From the cell containing the given text, extract its center point as (x, y) coordinate. 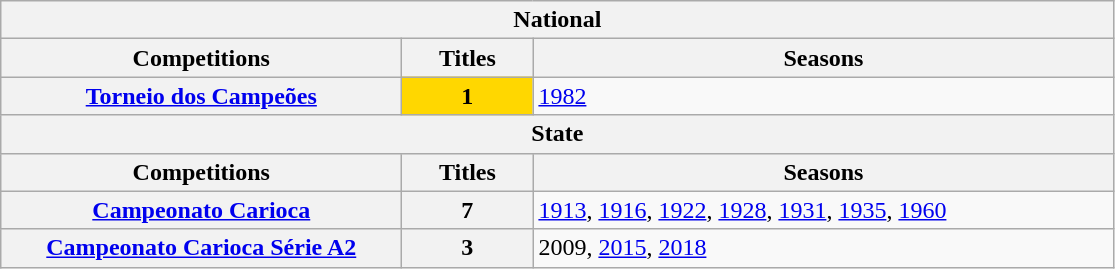
National (558, 20)
1913, 1916, 1922, 1928, 1931, 1935, 1960 (824, 210)
7 (468, 210)
Campeonato Carioca (202, 210)
1982 (824, 96)
1 (468, 96)
Torneio dos Campeões (202, 96)
2009, 2015, 2018 (824, 248)
Campeonato Carioca Série A2 (202, 248)
3 (468, 248)
State (558, 134)
